Identify which cell holds the provided text, then report its [x, y] central coordinate. 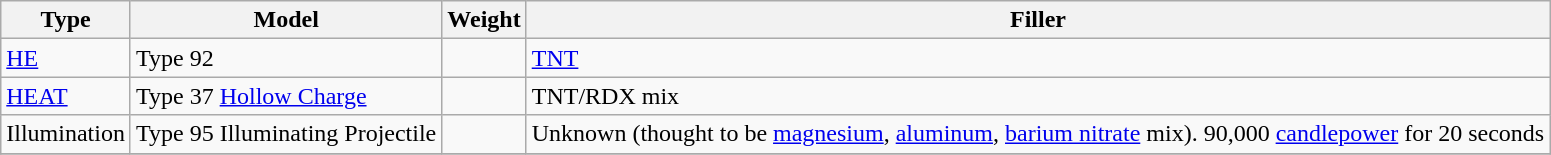
Illumination [66, 134]
Type 37 Hollow Charge [286, 96]
HE [66, 58]
TNT [1038, 58]
Unknown (thought to be magnesium, aluminum, barium nitrate mix). 90,000 candlepower for 20 seconds [1038, 134]
Model [286, 20]
Type 92 [286, 58]
TNT/RDX mix [1038, 96]
HEAT [66, 96]
Type [66, 20]
Weight [484, 20]
Type 95 Illuminating Projectile [286, 134]
Filler [1038, 20]
